Scan for the cell matching the given text and deliver its (X, Y) coordinate at center. 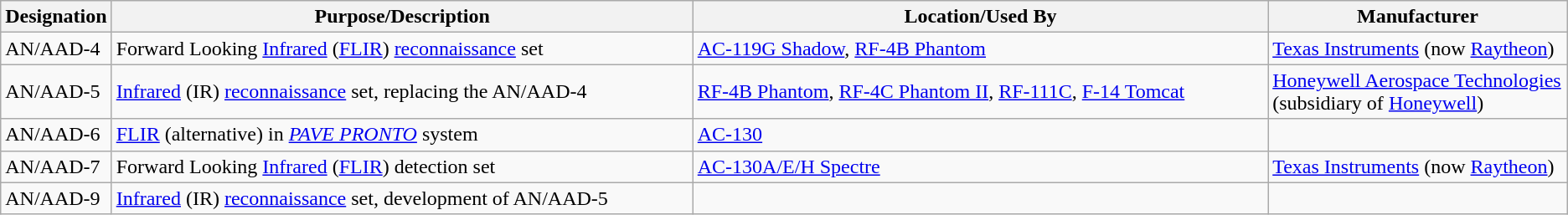
RF-4B Phantom, RF-4C Phantom II, RF-111C, F-14 Tomcat (980, 92)
Location/Used By (980, 17)
AN/AAD-6 (56, 135)
Forward Looking Infrared (FLIR) reconnaissance set (402, 49)
AN/AAD-7 (56, 166)
AC-119G Shadow, RF-4B Phantom (980, 49)
Infrared (IR) reconnaissance set, development of AN/AAD-5 (402, 198)
Infrared (IR) reconnaissance set, replacing the AN/AAD-4 (402, 92)
AC-130A/E/H Spectre (980, 166)
AN/AAD-5 (56, 92)
Designation (56, 17)
AC-130 (980, 135)
Manufacturer (1418, 17)
FLIR (alternative) in PAVE PRONTO system (402, 135)
AN/AAD-4 (56, 49)
Honeywell Aerospace Technologies (subsidiary of Honeywell) (1418, 92)
AN/AAD-9 (56, 198)
Forward Looking Infrared (FLIR) detection set (402, 166)
Purpose/Description (402, 17)
